Provide the (x, y) coordinate of the cell's center where the given text is located.  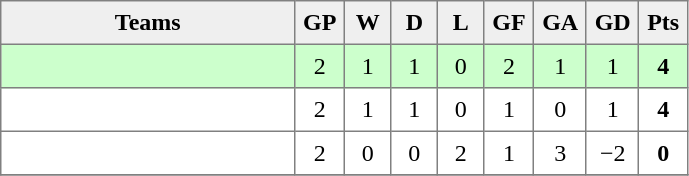
Teams (148, 23)
L (461, 23)
GD (612, 23)
GF (509, 23)
D (414, 23)
W (368, 23)
GA (560, 23)
−2 (612, 153)
GP (320, 23)
Pts (663, 23)
3 (560, 153)
